Capture the cell that displays the provided text and extract its [X, Y] central coordinate. 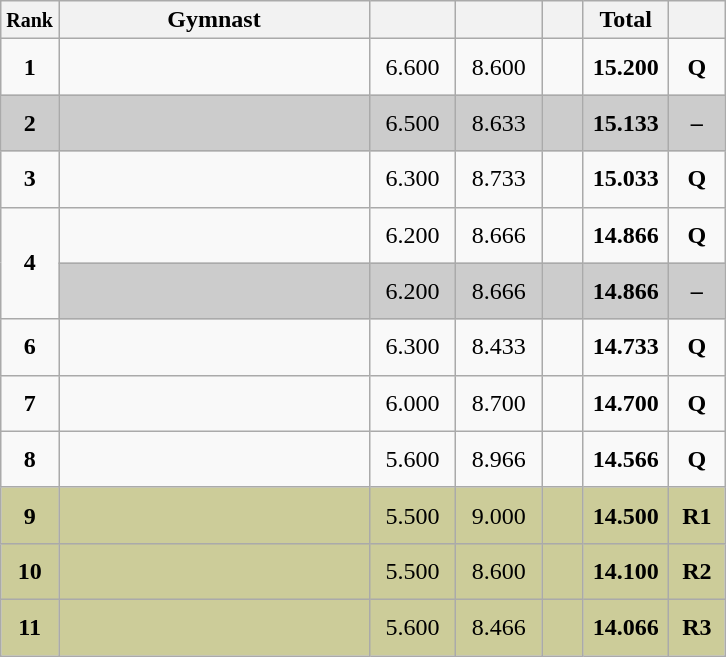
8.733 [499, 179]
9 [30, 515]
6.000 [413, 403]
14.066 [626, 627]
R3 [697, 627]
10 [30, 571]
9.000 [499, 515]
7 [30, 403]
14.566 [626, 459]
15.133 [626, 123]
14.500 [626, 515]
8.700 [499, 403]
8.433 [499, 347]
1 [30, 67]
R1 [697, 515]
4 [30, 263]
14.700 [626, 403]
3 [30, 179]
Rank [30, 20]
6.500 [413, 123]
8.466 [499, 627]
2 [30, 123]
6 [30, 347]
Total [626, 20]
11 [30, 627]
15.200 [626, 67]
Gymnast [214, 20]
8.633 [499, 123]
8.966 [499, 459]
8 [30, 459]
15.033 [626, 179]
6.600 [413, 67]
14.733 [626, 347]
14.100 [626, 571]
R2 [697, 571]
